Pinpoint the cell where the given text exists, returning its [x, y] midpoint coordinate. 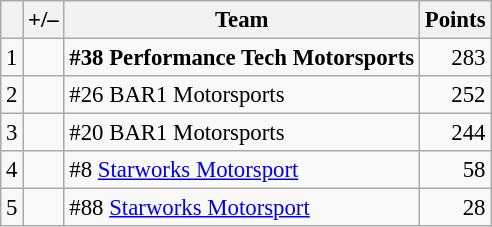
252 [454, 95]
Team [242, 20]
3 [12, 133]
58 [454, 170]
244 [454, 133]
283 [454, 58]
4 [12, 170]
28 [454, 208]
#20 BAR1 Motorsports [242, 133]
2 [12, 95]
Points [454, 20]
1 [12, 58]
5 [12, 208]
#8 Starworks Motorsport [242, 170]
#38 Performance Tech Motorsports [242, 58]
#88 Starworks Motorsport [242, 208]
+/– [44, 20]
#26 BAR1 Motorsports [242, 95]
